Determine the [x, y] coordinate at the center of the cell enclosing the given text.  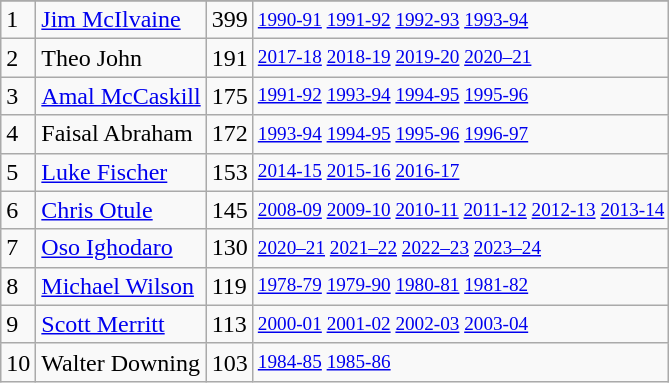
7 [18, 248]
Walter Downing [121, 362]
9 [18, 324]
130 [230, 248]
103 [230, 362]
6 [18, 210]
4 [18, 134]
8 [18, 286]
1990-91 1991-92 1992-93 1993-94 [461, 20]
1993-94 1994-95 1995-96 1996-97 [461, 134]
1991-92 1993-94 1994-95 1995-96 [461, 96]
153 [230, 172]
Oso Ighodaro [121, 248]
2 [18, 58]
399 [230, 20]
2000-01 2001-02 2002-03 2003-04 [461, 324]
119 [230, 286]
1984-85 1985-86 [461, 362]
5 [18, 172]
191 [230, 58]
Scott Merritt [121, 324]
1978-79 1979-90 1980-81 1981-82 [461, 286]
172 [230, 134]
10 [18, 362]
2014-15 2015-16 2016-17 [461, 172]
Chris Otule [121, 210]
Amal McCaskill [121, 96]
Faisal Abraham [121, 134]
Theo John [121, 58]
2008-09 2009-10 2010-11 2011-12 2012-13 2013-14 [461, 210]
2020–21 2021–22 2022–23 2023–24 [461, 248]
3 [18, 96]
113 [230, 324]
1 [18, 20]
175 [230, 96]
Luke Fischer [121, 172]
Michael Wilson [121, 286]
145 [230, 210]
2017-18 2018-19 2019-20 2020–21 [461, 58]
Jim McIlvaine [121, 20]
